From the cell containing the given text, extract its center point as [x, y] coordinate. 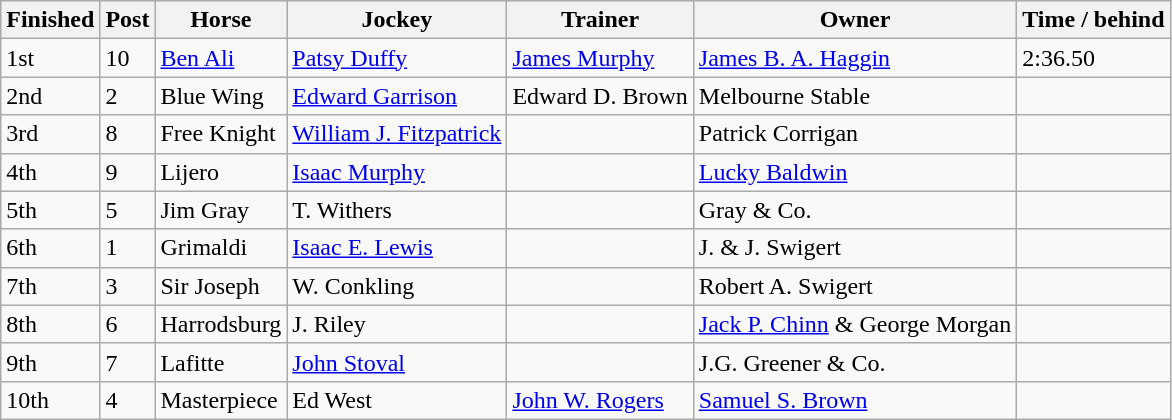
Free Knight [221, 134]
T. Withers [397, 210]
Samuel S. Brown [854, 400]
5th [50, 210]
Sir Joseph [221, 286]
Patrick Corrigan [854, 134]
J. Riley [397, 324]
Melbourne Stable [854, 96]
4 [128, 400]
Time / behind [1094, 20]
Isaac Murphy [397, 172]
Horse [221, 20]
Jack P. Chinn & George Morgan [854, 324]
Edward Garrison [397, 96]
Jim Gray [221, 210]
10 [128, 58]
Edward D. Brown [600, 96]
6 [128, 324]
Robert A. Swigert [854, 286]
6th [50, 248]
2:36.50 [1094, 58]
Masterpiece [221, 400]
William J. Fitzpatrick [397, 134]
5 [128, 210]
Gray & Co. [854, 210]
John W. Rogers [600, 400]
10th [50, 400]
4th [50, 172]
7th [50, 286]
9th [50, 362]
Ed West [397, 400]
Grimaldi [221, 248]
J. & J. Swigert [854, 248]
Patsy Duffy [397, 58]
J.G. Greener & Co. [854, 362]
Isaac E. Lewis [397, 248]
7 [128, 362]
1st [50, 58]
9 [128, 172]
Blue Wing [221, 96]
Trainer [600, 20]
Post [128, 20]
Lafitte [221, 362]
Harrodsburg [221, 324]
Finished [50, 20]
1 [128, 248]
2nd [50, 96]
Lucky Baldwin [854, 172]
James Murphy [600, 58]
3rd [50, 134]
8th [50, 324]
2 [128, 96]
James B. A. Haggin [854, 58]
Ben Ali [221, 58]
Jockey [397, 20]
3 [128, 286]
Owner [854, 20]
8 [128, 134]
Lijero [221, 172]
John Stoval [397, 362]
W. Conkling [397, 286]
